Extract the [X, Y] coordinate from the center of the cell holding the provided text.  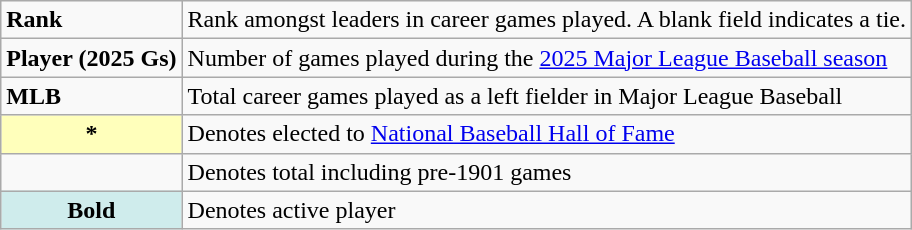
Number of games played during the 2025 Major League Baseball season [546, 58]
Rank [92, 20]
MLB [92, 96]
Denotes elected to National Baseball Hall of Fame [546, 134]
Total career games played as a left fielder in Major League Baseball [546, 96]
Rank amongst leaders in career games played. A blank field indicates a tie. [546, 20]
Player (2025 Gs) [92, 58]
Bold [92, 210]
* [92, 134]
Denotes active player [546, 210]
Denotes total including pre-1901 games [546, 172]
